Scan for the cell matching the given text and deliver its [X, Y] coordinate at center. 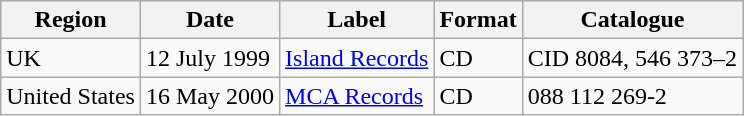
16 May 2000 [210, 96]
Region [71, 20]
Catalogue [632, 20]
CID 8084, 546 373–2 [632, 58]
UK [71, 58]
088 112 269-2 [632, 96]
12 July 1999 [210, 58]
Label [357, 20]
Island Records [357, 58]
United States [71, 96]
Format [478, 20]
MCA Records [357, 96]
Date [210, 20]
